Search for the cell housing the specified text and yield its (x, y) center coordinate. 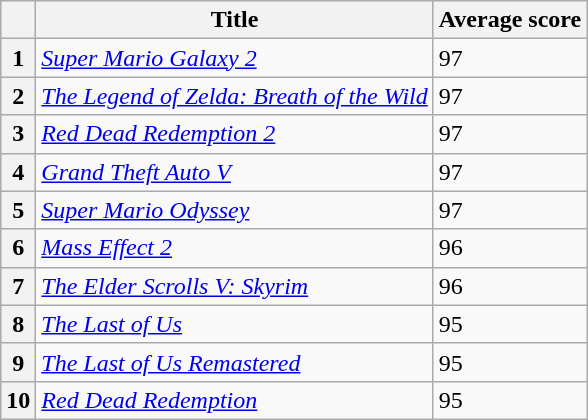
Grand Theft Auto V (234, 172)
The Legend of Zelda: Breath of the Wild (234, 96)
3 (18, 134)
4 (18, 172)
Red Dead Redemption 2 (234, 134)
8 (18, 324)
Super Mario Galaxy 2 (234, 58)
2 (18, 96)
Title (234, 20)
Mass Effect 2 (234, 248)
Red Dead Redemption (234, 400)
The Last of Us (234, 324)
5 (18, 210)
9 (18, 362)
Average score (510, 20)
10 (18, 400)
1 (18, 58)
7 (18, 286)
6 (18, 248)
The Last of Us Remastered (234, 362)
Super Mario Odyssey (234, 210)
The Elder Scrolls V: Skyrim (234, 286)
